Output the (X, Y) coordinate of the center of the cell containing the given text.  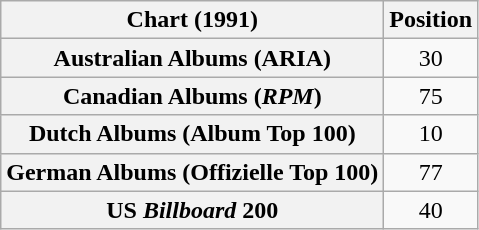
10 (431, 134)
German Albums (Offizielle Top 100) (192, 172)
75 (431, 96)
77 (431, 172)
30 (431, 58)
Chart (1991) (192, 20)
40 (431, 210)
Position (431, 20)
US Billboard 200 (192, 210)
Australian Albums (ARIA) (192, 58)
Dutch Albums (Album Top 100) (192, 134)
Canadian Albums (RPM) (192, 96)
